Return the [x, y] coordinate for the center point of the cell that contains the specified text.  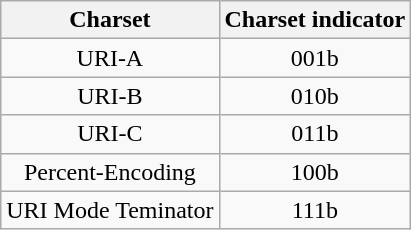
Charset [110, 20]
111b [315, 210]
URI Mode Teminator [110, 210]
001b [315, 58]
Charset indicator [315, 20]
010b [315, 96]
011b [315, 134]
URI-C [110, 134]
URI-B [110, 96]
URI-A [110, 58]
100b [315, 172]
Percent-Encoding [110, 172]
